Provide the (x, y) coordinate of the cell's center where the given text is located.  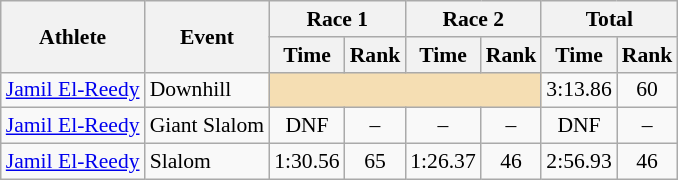
3:13.86 (578, 90)
Race 2 (473, 19)
Downhill (208, 90)
Event (208, 36)
60 (648, 90)
2:56.93 (578, 162)
1:30.56 (306, 162)
Slalom (208, 162)
1:26.37 (442, 162)
Race 1 (337, 19)
65 (376, 162)
Giant Slalom (208, 126)
Athlete (73, 36)
Total (609, 19)
